From the cell containing the given text, extract its center point as (X, Y) coordinate. 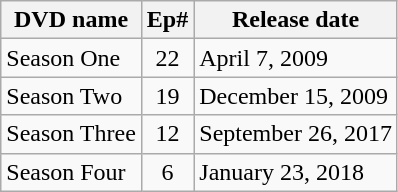
Season Two (72, 96)
6 (167, 172)
12 (167, 134)
Season Four (72, 172)
Season One (72, 58)
January 23, 2018 (296, 172)
April 7, 2009 (296, 58)
DVD name (72, 20)
19 (167, 96)
Ep# (167, 20)
22 (167, 58)
September 26, 2017 (296, 134)
Season Three (72, 134)
December 15, 2009 (296, 96)
Release date (296, 20)
